Capture the cell that displays the provided text and extract its (x, y) central coordinate. 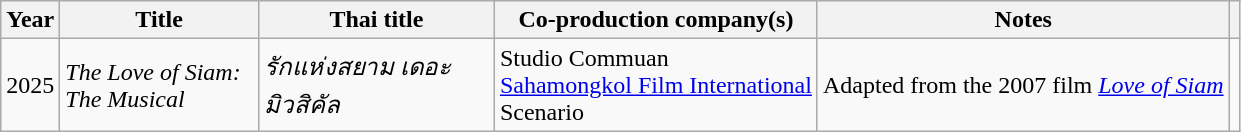
Notes (1023, 20)
Adapted from the 2007 film Love of Siam (1023, 85)
Co-production company(s) (656, 20)
Studio CommuanSahamongkol Film InternationalScenario (656, 85)
รักแห่งสยาม เดอะมิวสิคัล (376, 85)
Thai title (376, 20)
2025 (30, 85)
Title (160, 20)
Year (30, 20)
The Love of Siam: The Musical (160, 85)
